Find where the given text appears and provide that cell's center as [x, y] coordinate. 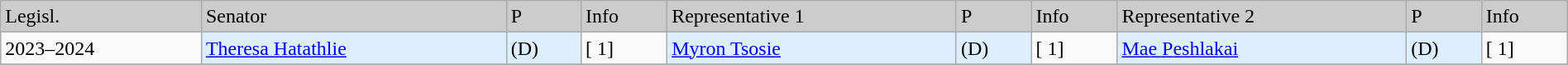
Theresa Hatathlie [354, 48]
Myron Tsosie [812, 48]
Representative 1 [812, 17]
Senator [354, 17]
Representative 2 [1262, 17]
Legisl. [101, 17]
Mae Peshlakai [1262, 48]
2023–2024 [101, 48]
